Find where the given text appears and provide that cell's center as [X, Y] coordinate. 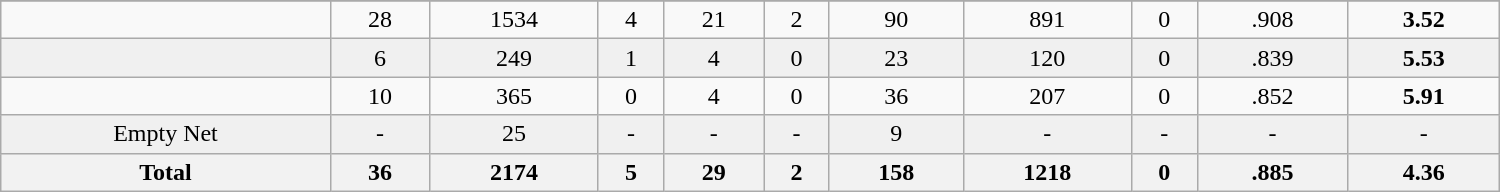
28 [380, 20]
9 [896, 134]
5.53 [1424, 58]
1 [631, 58]
.885 [1272, 172]
.839 [1272, 58]
Total [166, 172]
1534 [514, 20]
6 [380, 58]
207 [1047, 96]
23 [896, 58]
5.91 [1424, 96]
Empty Net [166, 134]
10 [380, 96]
90 [896, 20]
3.52 [1424, 20]
120 [1047, 58]
2174 [514, 172]
25 [514, 134]
.852 [1272, 96]
158 [896, 172]
.908 [1272, 20]
29 [714, 172]
365 [514, 96]
891 [1047, 20]
249 [514, 58]
5 [631, 172]
4.36 [1424, 172]
21 [714, 20]
1218 [1047, 172]
